Locate the cell with the specified text and output its (x, y) center coordinate. 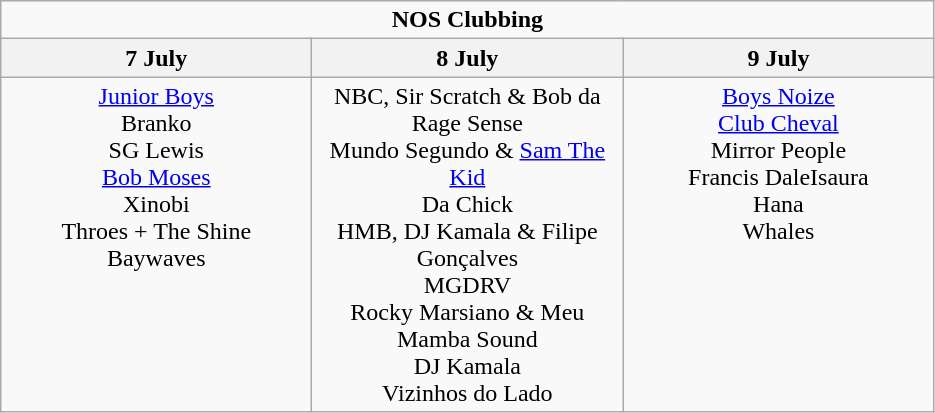
Boys NoizeClub ChevalMirror PeopleFrancis DaleIsauraHanaWhales (778, 244)
8 July (468, 58)
7 July (156, 58)
NOS Clubbing (468, 20)
9 July (778, 58)
Junior BoysBrankoSG LewisBob MosesXinobiThroes + The ShineBaywaves (156, 244)
